For the text-containing cell, return its midpoint in [X, Y] coordinate format. 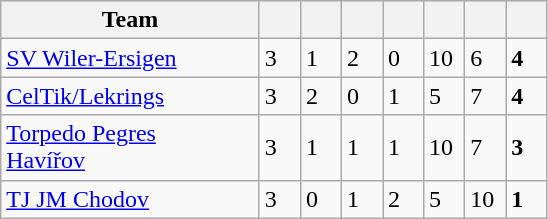
SV Wiler-Ersigen [130, 58]
Team [130, 20]
6 [486, 58]
Torpedo Pegres Havířov [130, 148]
TJ JM Chodov [130, 199]
CelTik/Lekrings [130, 96]
